Locate the cell with the specified text and output its [X, Y] center coordinate. 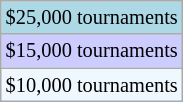
$10,000 tournaments [92, 85]
$25,000 tournaments [92, 17]
$15,000 tournaments [92, 51]
